Output the (X, Y) coordinate of the center of the cell containing the given text.  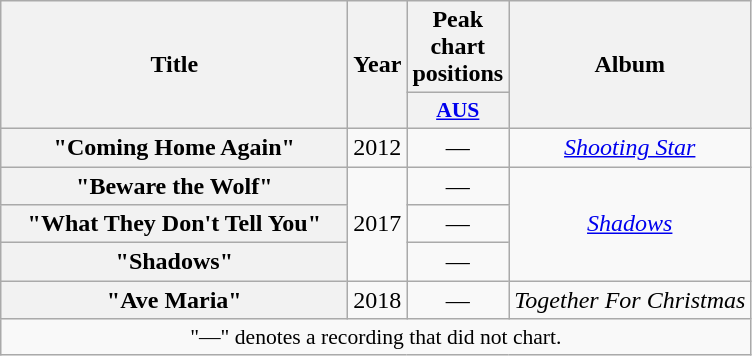
"—" denotes a recording that did not chart. (376, 337)
Together For Christmas (630, 300)
2012 (378, 147)
Shadows (630, 223)
Title (174, 65)
2018 (378, 300)
"Shadows" (174, 262)
Year (378, 65)
Shooting Star (630, 147)
"What They Don't Tell You" (174, 224)
"Ave Maria" (174, 300)
"Beware the Wolf" (174, 185)
2017 (378, 223)
AUS (458, 111)
Peak chart positions (458, 47)
"Coming Home Again" (174, 147)
Album (630, 65)
